Detect which cell encompasses the target text, then output its [X, Y] center coordinate. 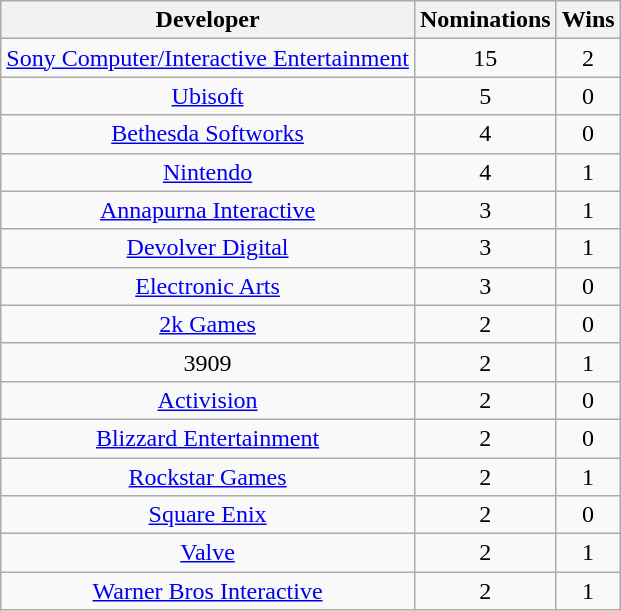
Square Enix [208, 515]
Electronic Arts [208, 286]
Rockstar Games [208, 477]
5 [485, 96]
Bethesda Softworks [208, 134]
Wins [588, 20]
Ubisoft [208, 96]
Warner Bros Interactive [208, 591]
Nintendo [208, 172]
Nominations [485, 20]
2k Games [208, 324]
Sony Computer/Interactive Entertainment [208, 58]
Devolver Digital [208, 248]
Developer [208, 20]
Annapurna Interactive [208, 210]
Activision [208, 400]
Blizzard Entertainment [208, 438]
Valve [208, 553]
3909 [208, 362]
15 [485, 58]
